Locate the cell with the specified text and output its (X, Y) center coordinate. 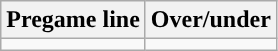
Over/under (210, 20)
Pregame line (74, 20)
